Extract the (x, y) coordinate from the center of the cell holding the provided text.  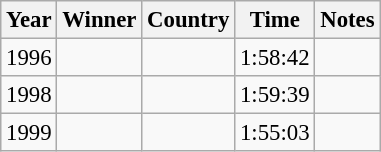
Winner (100, 20)
Year (29, 20)
1996 (29, 58)
1999 (29, 133)
1:55:03 (275, 133)
Country (188, 20)
1998 (29, 95)
1:58:42 (275, 58)
Time (275, 20)
1:59:39 (275, 95)
Notes (348, 20)
